Output the (x, y) coordinate of the center of the cell containing the given text.  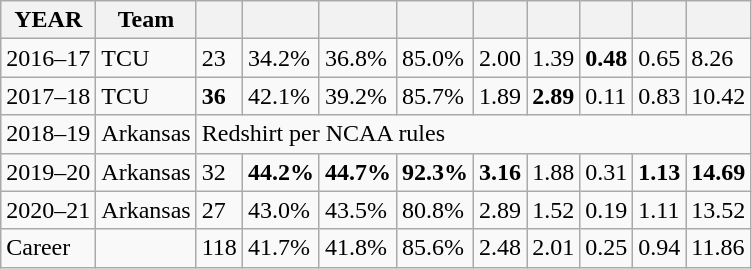
2019–20 (48, 172)
3.16 (500, 172)
11.86 (718, 248)
2018–19 (48, 134)
0.31 (606, 172)
2.48 (500, 248)
8.26 (718, 58)
41.8% (358, 248)
41.7% (280, 248)
27 (219, 210)
1.13 (660, 172)
2016–17 (48, 58)
0.83 (660, 96)
92.3% (434, 172)
85.0% (434, 58)
1.39 (554, 58)
32 (219, 172)
14.69 (718, 172)
36 (219, 96)
1.89 (500, 96)
39.2% (358, 96)
2.01 (554, 248)
1.88 (554, 172)
44.7% (358, 172)
YEAR (48, 20)
2020–21 (48, 210)
118 (219, 248)
44.2% (280, 172)
0.65 (660, 58)
85.7% (434, 96)
0.19 (606, 210)
Redshirt per NCAA rules (474, 134)
13.52 (718, 210)
0.94 (660, 248)
0.11 (606, 96)
36.8% (358, 58)
23 (219, 58)
85.6% (434, 248)
1.52 (554, 210)
43.5% (358, 210)
1.11 (660, 210)
42.1% (280, 96)
Career (48, 248)
2.00 (500, 58)
80.8% (434, 210)
43.0% (280, 210)
2017–18 (48, 96)
10.42 (718, 96)
0.25 (606, 248)
34.2% (280, 58)
0.48 (606, 58)
Team (146, 20)
